Return (x, y) of the center of cell containing provided text 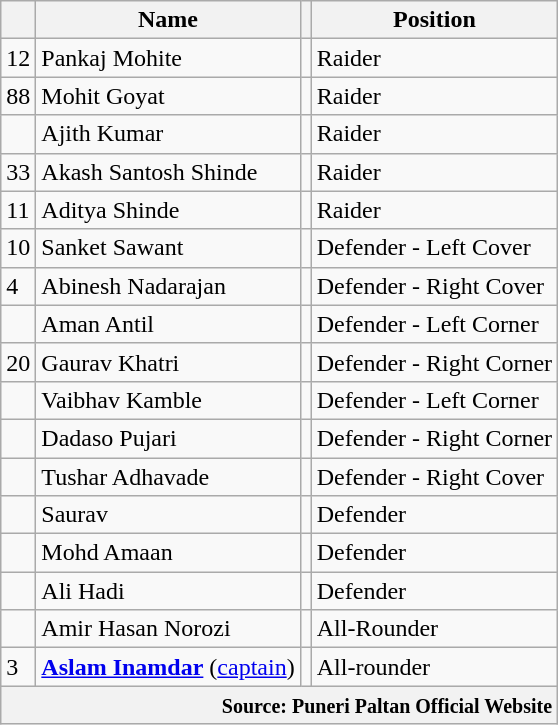
Amir Hasan Norozi (168, 629)
Source: Puneri Paltan Official Website (280, 705)
Saurav (168, 515)
10 (18, 248)
Position (434, 20)
Aman Antil (168, 324)
Akash Santosh Shinde (168, 172)
Name (168, 20)
Tushar Adhavade (168, 477)
Defender - Left Cover (434, 248)
Mohd Amaan (168, 553)
11 (18, 210)
Aditya Shinde (168, 210)
88 (18, 96)
Dadaso Pujari (168, 438)
12 (18, 58)
Vaibhav Kamble (168, 400)
Sanket Sawant (168, 248)
Abinesh Nadarajan (168, 286)
Mohit Goyat (168, 96)
Pankaj Mohite (168, 58)
33 (18, 172)
All-Rounder (434, 629)
4 (18, 286)
20 (18, 362)
Gaurav Khatri (168, 362)
Aslam Inamdar (captain) (168, 667)
Ali Hadi (168, 591)
Ajith Kumar (168, 134)
All-rounder (434, 667)
3 (18, 667)
